Search for the cell housing the specified text and yield its [X, Y] center coordinate. 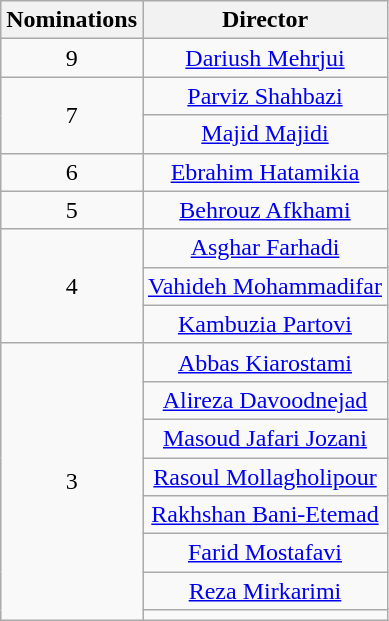
Reza Mirkarimi [264, 591]
Alireza Davoodnejad [264, 400]
Rakhshan Bani-Etemad [264, 515]
7 [72, 115]
Majid Majidi [264, 134]
6 [72, 172]
Abbas Kiarostami [264, 362]
Parviz Shahbazi [264, 96]
Nominations [72, 20]
Behrouz Afkhami [264, 210]
Masoud Jafari Jozani [264, 438]
Vahideh Mohammadifar [264, 286]
Kambuzia Partovi [264, 324]
3 [72, 482]
4 [72, 286]
9 [72, 58]
Director [264, 20]
Farid Mostafavi [264, 553]
5 [72, 210]
Rasoul Mollagholipour [264, 477]
Dariush Mehrjui [264, 58]
Asghar Farhadi [264, 248]
Ebrahim Hatamikia [264, 172]
